Output the (x, y) coordinate of the center of the cell containing the given text.  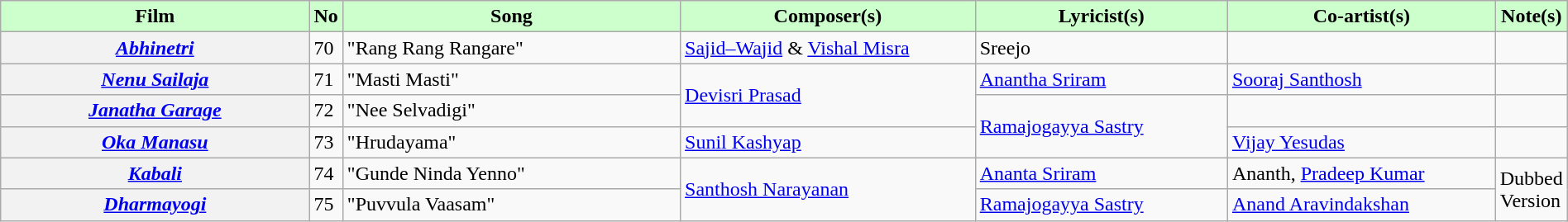
Song (511, 17)
Vijay Yesudas (1361, 142)
70 (326, 48)
Sreejo (1102, 48)
Dubbed Version (1532, 189)
Devisri Prasad (829, 95)
Sajid–Wajid & Vishal Misra (829, 48)
75 (326, 205)
"Nee Selvadigi" (511, 111)
"Puvvula Vaasam" (511, 205)
Co-artist(s) (1361, 17)
71 (326, 79)
Santhosh Narayanan (829, 189)
No (326, 17)
Sunil Kashyap (829, 142)
Oka Manasu (155, 142)
Lyricist(s) (1102, 17)
Kabali (155, 173)
73 (326, 142)
"Gunde Ninda Yenno" (511, 173)
Ananth, Pradeep Kumar (1361, 173)
74 (326, 173)
Film (155, 17)
Composer(s) (829, 17)
Note(s) (1532, 17)
Ananta Sriram (1102, 173)
Janatha Garage (155, 111)
Sooraj Santhosh (1361, 79)
Anand Aravindakshan (1361, 205)
Anantha Sriram (1102, 79)
Nenu Sailaja (155, 79)
"Masti Masti" (511, 79)
Dharmayogi (155, 205)
72 (326, 111)
"Hrudayama" (511, 142)
Abhinetri (155, 48)
"Rang Rang Rangare" (511, 48)
